Pinpoint the cell where the given text exists, returning its (x, y) midpoint coordinate. 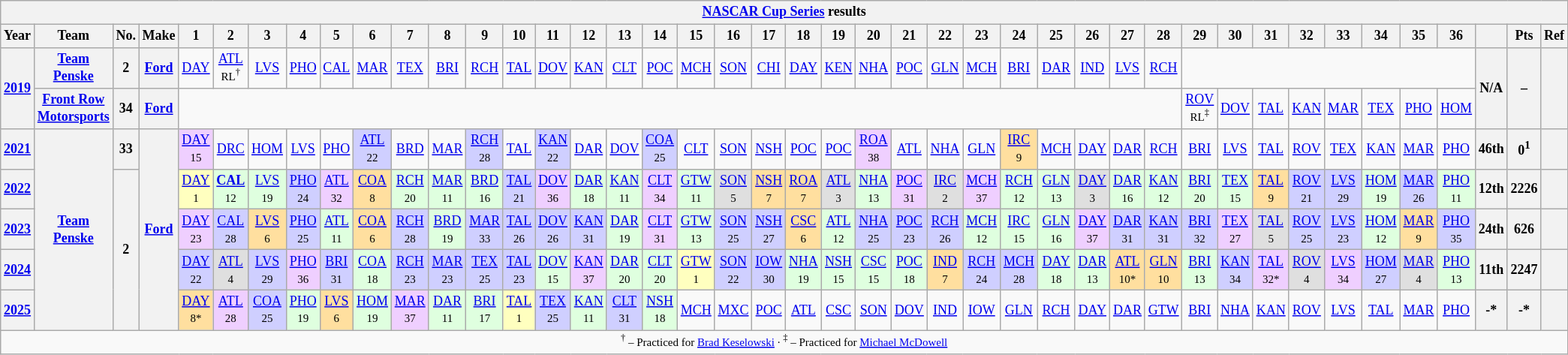
IRC2 (945, 189)
DAR18 (588, 189)
11 (553, 36)
46th (1491, 149)
MAR9 (1419, 230)
11th (1491, 269)
CSC6 (803, 230)
DAY22 (196, 269)
23 (982, 36)
NSH7 (769, 189)
27 (1127, 36)
GTW (1163, 310)
2226 (1524, 189)
GTW11 (696, 189)
TEX15 (1235, 189)
MAR11 (447, 189)
DAY1 (196, 189)
No. (126, 36)
POC18 (910, 269)
IOW30 (769, 269)
MCH37 (982, 189)
TAL1 (519, 310)
BRD16 (485, 189)
SON22 (733, 269)
COA8 (372, 189)
4 (303, 36)
BRI32 (1199, 230)
MCH28 (1019, 269)
ATL4 (231, 269)
MAR26 (1419, 189)
MAR33 (485, 230)
DAR20 (624, 269)
ROA38 (874, 149)
31 (1271, 36)
KAN12 (1163, 189)
LVS19 (267, 189)
9 (485, 36)
RCH26 (945, 230)
ATL32 (336, 189)
IND7 (945, 269)
20 (874, 36)
28 (1163, 36)
DAR19 (624, 230)
GTW1 (696, 269)
RCH20 (410, 189)
KAN37 (588, 269)
TEX27 (1235, 230)
2025 (18, 310)
MAR23 (447, 269)
BRD (410, 149)
5 (336, 36)
12th (1491, 189)
21 (910, 36)
SON5 (733, 189)
14 (661, 36)
MAR4 (1419, 269)
ATL22 (372, 149)
DAR11 (447, 310)
TAL21 (519, 189)
ROV25 (1307, 230)
NSH18 (661, 310)
ATL12 (838, 230)
MCH12 (982, 230)
18 (803, 36)
– (1524, 88)
19 (838, 36)
LVS34 (1344, 269)
PHO36 (303, 269)
TAL5 (1271, 230)
DAY3 (1093, 189)
DAR13 (1093, 269)
7 (410, 36)
RCH12 (1019, 189)
2023 (18, 230)
22 (945, 36)
DOV26 (553, 230)
DAY23 (196, 230)
RCH23 (410, 269)
IRC15 (1019, 230)
2022 (18, 189)
2019 (18, 88)
ROV4 (1307, 269)
CAL (336, 68)
BRI17 (485, 310)
LVS23 (1344, 230)
CHI (769, 68)
25 (1056, 36)
COA18 (372, 269)
ROV21 (1307, 189)
DAY15 (196, 149)
HOM12 (1381, 230)
13 (624, 36)
626 (1524, 230)
DAR31 (1127, 230)
Front Row Motorsports (74, 108)
DAY18 (1056, 269)
ROA7 (803, 189)
10 (519, 36)
POC31 (910, 189)
1 (196, 36)
26 (1093, 36)
8 (447, 36)
TAL23 (519, 269)
36 (1456, 36)
GLN10 (1163, 269)
CSC15 (874, 269)
KAN22 (553, 149)
32 (1307, 36)
24th (1491, 230)
2024 (18, 269)
MXC (733, 310)
DOV36 (553, 189)
24 (1019, 36)
DAY37 (1093, 230)
Year (18, 36)
ROVRL‡ (1199, 108)
NSH (769, 149)
KEN (838, 68)
RCH24 (982, 269)
KAN34 (1235, 269)
15 (696, 36)
6 (372, 36)
PHO13 (1456, 269)
NHA13 (874, 189)
COA6 (372, 230)
01 (1524, 149)
GLN16 (1056, 230)
Make (159, 36)
BRI13 (1199, 269)
NSH27 (769, 230)
TAL26 (519, 230)
SON25 (733, 230)
ATL28 (231, 310)
12 (588, 36)
IRC9 (1019, 149)
DRC (231, 149)
Pts (1524, 36)
DAY8* (196, 310)
Team (74, 36)
30 (1235, 36)
CAL12 (231, 189)
NHA19 (803, 269)
PHO35 (1456, 230)
CAL28 (231, 230)
2021 (18, 149)
ATL11 (336, 230)
GTW13 (696, 230)
HOM27 (1381, 269)
PHO25 (303, 230)
CSC (838, 310)
TAL32* (1271, 269)
CLT20 (661, 269)
3 (267, 36)
GLN13 (1056, 189)
29 (1199, 36)
BRI31 (336, 269)
NASCAR Cup Series results (784, 12)
2247 (1524, 269)
PHO24 (303, 189)
ATL10* (1127, 269)
PHO19 (303, 310)
TAL9 (1271, 189)
DAR16 (1127, 189)
DOV15 (553, 269)
Ref (1554, 36)
NHA25 (874, 230)
IOW (982, 310)
ATLRL† (231, 68)
POC23 (910, 230)
35 (1419, 36)
17 (769, 36)
BRD19 (447, 230)
† – Practiced for Brad Keselowski · ‡ – Practiced for Michael McDowell (784, 342)
ATL3 (838, 189)
NSH15 (838, 269)
CLT34 (661, 189)
BRI20 (1199, 189)
MAR37 (410, 310)
N/A (1491, 88)
PHO11 (1456, 189)
16 (733, 36)
